Detect which cell encompasses the target text, then output its (x, y) center coordinate. 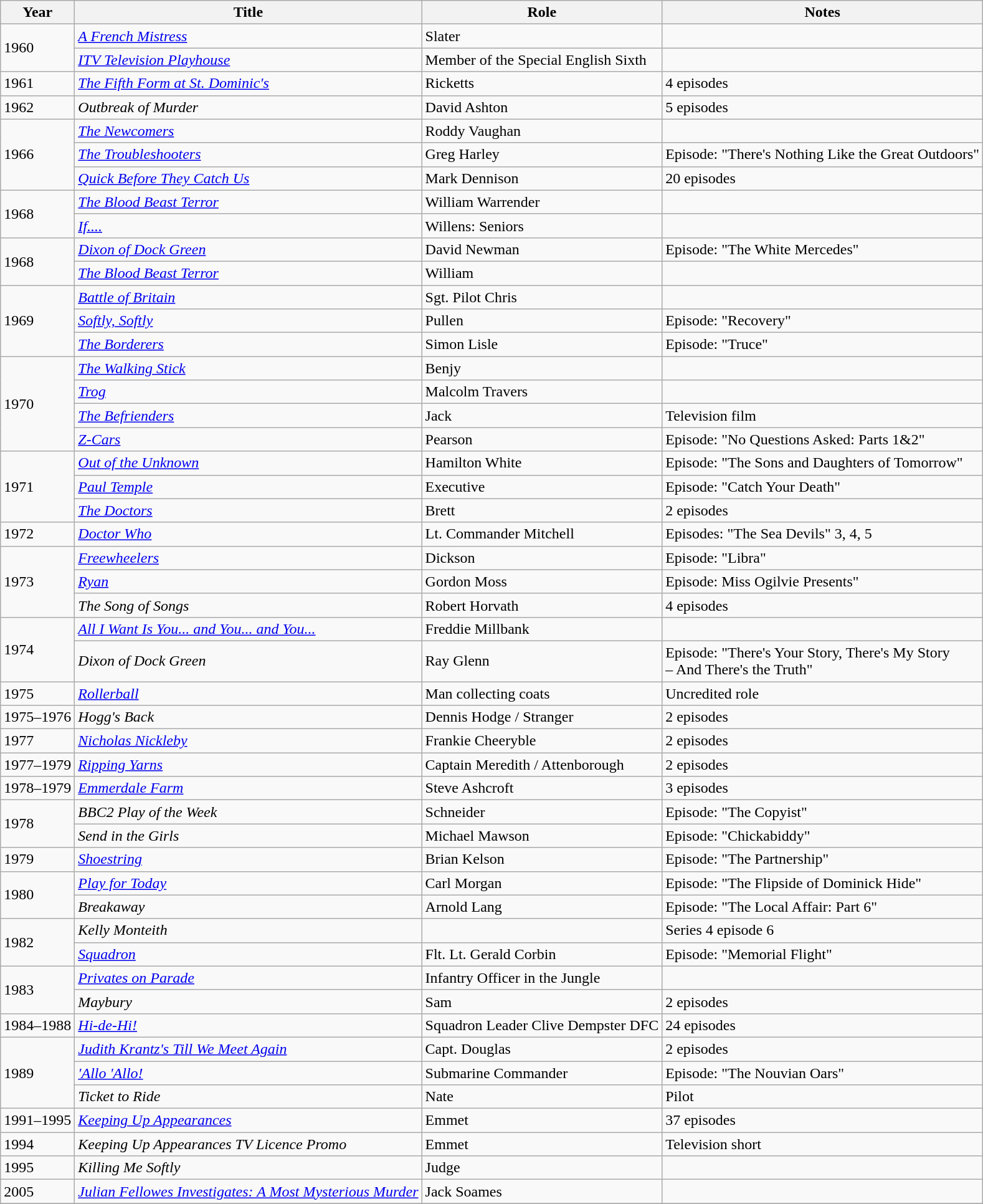
A French Mistress (248, 36)
Member of the Special English Sixth (542, 60)
Gordon Moss (542, 581)
Roddy Vaughan (542, 131)
Out of the Unknown (248, 463)
Pilot (822, 1097)
1973 (37, 581)
1972 (37, 534)
Dickson (542, 558)
20 episodes (822, 178)
Killing Me Softly (248, 1168)
Keeping Up Appearances (248, 1120)
1989 (37, 1073)
Brian Kelson (542, 859)
Hamilton White (542, 463)
1970 (37, 404)
3 episodes (822, 788)
Emmerdale Farm (248, 788)
David Newman (542, 249)
Episode: "The Flipside of Dominick Hide" (822, 883)
Episode: "Truce" (822, 345)
Episode: "The Sons and Daughters of Tomorrow" (822, 463)
Freewheelers (248, 558)
24 episodes (822, 1025)
Flt. Lt. Gerald Corbin (542, 954)
Ticket to Ride (248, 1097)
5 episodes (822, 107)
Year (37, 12)
Sam (542, 1001)
Greg Harley (542, 155)
1978–1979 (37, 788)
Pullen (542, 321)
1966 (37, 155)
The Borderers (248, 345)
Slater (542, 36)
Episode: "Libra" (822, 558)
The Newcomers (248, 131)
Notes (822, 12)
Judith Krantz's Till We Meet Again (248, 1049)
Jack Soames (542, 1192)
Ray Glenn (542, 661)
Episode: "There's Nothing Like the Great Outdoors" (822, 155)
Lt. Commander Mitchell (542, 534)
Z-Cars (248, 439)
Episode: "No Questions Asked: Parts 1&2" (822, 439)
Role (542, 12)
1974 (37, 649)
Episode: "Recovery" (822, 321)
Paul Temple (248, 487)
1960 (37, 48)
Jack (542, 416)
Schneider (542, 812)
Episode: "Chickabiddy" (822, 836)
Nicholas Nickleby (248, 741)
Television film (822, 416)
Squadron (248, 954)
Doctor Who (248, 534)
Episode: "The Copyist" (822, 812)
Send in the Girls (248, 836)
Judge (542, 1168)
Robert Horvath (542, 605)
1994 (37, 1144)
Submarine Commander (542, 1073)
Julian Fellowes Investigates: A Most Mysterious Murder (248, 1192)
Man collecting coats (542, 694)
ITV Television Playhouse (248, 60)
Trog (248, 392)
Series 4 episode 6 (822, 930)
1983 (37, 990)
Outbreak of Murder (248, 107)
William Warrender (542, 202)
1982 (37, 942)
Captain Meredith / Attenborough (542, 765)
Play for Today (248, 883)
Ricketts (542, 84)
William (542, 273)
1984–1988 (37, 1025)
Television short (822, 1144)
Carl Morgan (542, 883)
David Ashton (542, 107)
Softly, Softly (248, 321)
1975 (37, 694)
Ryan (248, 581)
Episode: "The Local Affair: Part 6" (822, 907)
Episode: Miss Ogilvie Presents" (822, 581)
Simon Lisle (542, 345)
BBC2 Play of the Week (248, 812)
Frankie Cheeryble (542, 741)
The Befrienders (248, 416)
1961 (37, 84)
Benjy (542, 368)
1975–1976 (37, 717)
'Allo 'Allo! (248, 1073)
Capt. Douglas (542, 1049)
1991–1995 (37, 1120)
Ripping Yarns (248, 765)
37 episodes (822, 1120)
1977 (37, 741)
Squadron Leader Clive Dempster DFC (542, 1025)
If.... (248, 226)
Infantry Officer in the Jungle (542, 978)
1979 (37, 859)
The Walking Stick (248, 368)
Episode: "Memorial Flight" (822, 954)
Nate (542, 1097)
Mark Dennison (542, 178)
1962 (37, 107)
The Doctors (248, 510)
Keeping Up Appearances TV Licence Promo (248, 1144)
Privates on Parade (248, 978)
Kelly Monteith (248, 930)
Episode: "The Partnership" (822, 859)
Episode: "There's Your Story, There's My Story – And There's the Truth" (822, 661)
Willens: Seniors (542, 226)
1978 (37, 824)
The Troubleshooters (248, 155)
Shoestring (248, 859)
Breakaway (248, 907)
1969 (37, 321)
Pearson (542, 439)
Battle of Britain (248, 297)
Malcolm Travers (542, 392)
2005 (37, 1192)
1980 (37, 895)
Sgt. Pilot Chris (542, 297)
Episode: "Catch Your Death" (822, 487)
Episode: "The White Mercedes" (822, 249)
Steve Ashcroft (542, 788)
Hi-de-Hi! (248, 1025)
1971 (37, 487)
Brett (542, 510)
Rollerball (248, 694)
Arnold Lang (542, 907)
Title (248, 12)
Dennis Hodge / Stranger (542, 717)
Freddie Millbank (542, 629)
1995 (37, 1168)
Hogg's Back (248, 717)
Michael Mawson (542, 836)
1977–1979 (37, 765)
All I Want Is You... and You... and You... (248, 629)
Quick Before They Catch Us (248, 178)
The Song of Songs (248, 605)
Uncredited role (822, 694)
Episodes: "The Sea Devils" 3, 4, 5 (822, 534)
Episode: "The Nouvian Oars" (822, 1073)
Executive (542, 487)
The Fifth Form at St. Dominic's (248, 84)
Maybury (248, 1001)
